Scan for the cell matching the given text and deliver its (X, Y) coordinate at center. 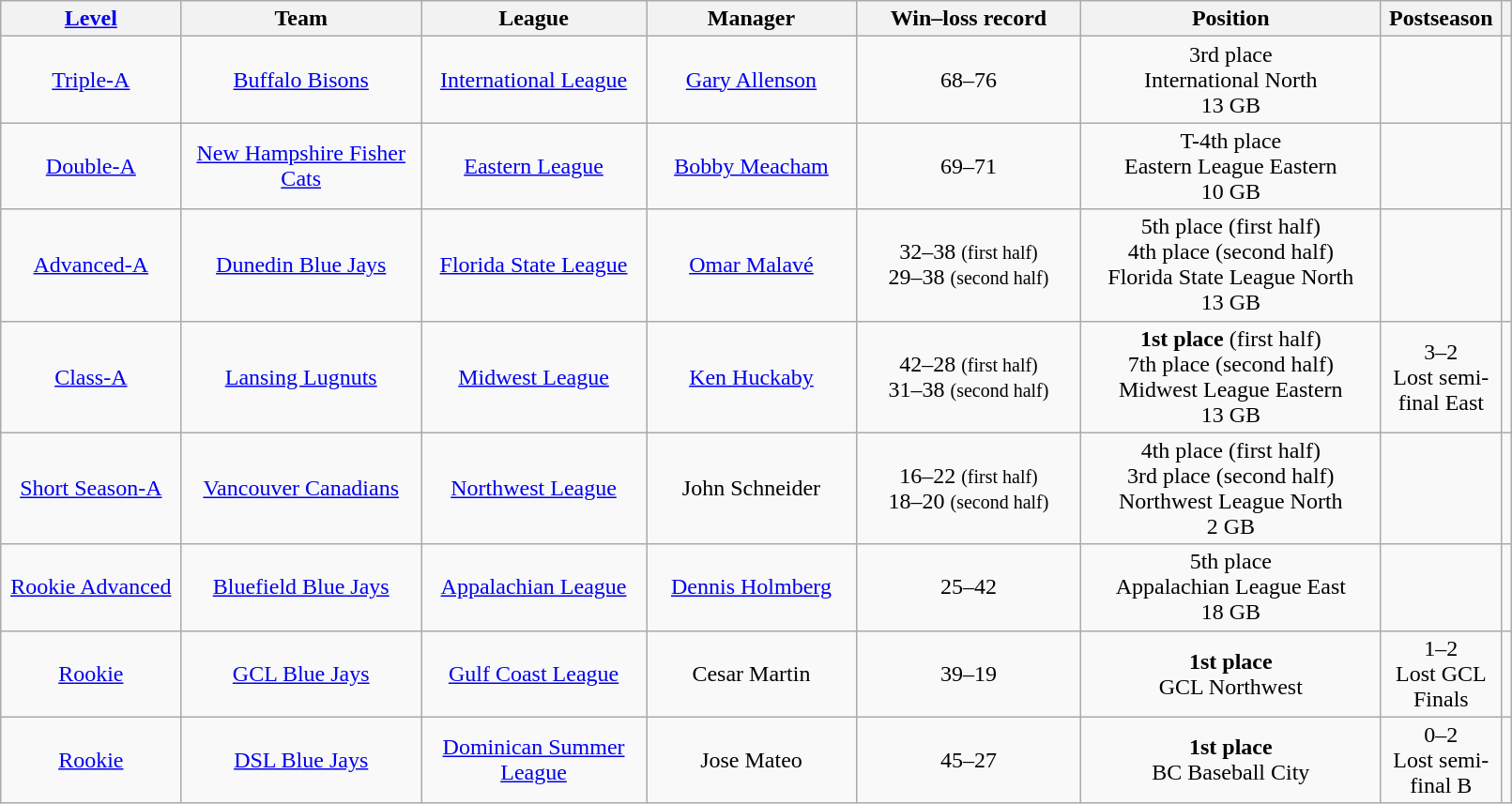
Double-A (91, 166)
T-4th placeEastern League Eastern10 GB (1231, 166)
39–19 (969, 674)
Midwest League (534, 377)
3–2Lost semi-final East (1442, 377)
Postseason (1442, 19)
Rookie Advanced (91, 587)
International League (534, 80)
Appalachian League (534, 587)
Dunedin Blue Jays (301, 265)
1–2 Lost GCL Finals (1442, 674)
Northwest League (534, 488)
Position (1231, 19)
Manager (752, 19)
Short Season-A (91, 488)
5th placeAppalachian League East18 GB (1231, 587)
John Schneider (752, 488)
Dennis Holmberg (752, 587)
16–22 (first half) 18–20 (second half) (969, 488)
Jose Mateo (752, 760)
Cesar Martin (752, 674)
Eastern League (534, 166)
1st placeBC Baseball City (1231, 760)
Level (91, 19)
New Hampshire Fisher Cats (301, 166)
5th place (first half)4th place (second half)Florida State League North13 GB (1231, 265)
Buffalo Bisons (301, 80)
League (534, 19)
Omar Malavé (752, 265)
3rd placeInternational North13 GB (1231, 80)
GCL Blue Jays (301, 674)
Triple-A (91, 80)
Lansing Lugnuts (301, 377)
Win–loss record (969, 19)
68–76 (969, 80)
4th place (first half)3rd place (second half)Northwest League North2 GB (1231, 488)
Gulf Coast League (534, 674)
Advanced-A (91, 265)
Vancouver Canadians (301, 488)
1st placeGCL Northwest (1231, 674)
0–2 Lost semi-final B (1442, 760)
Dominican Summer League (534, 760)
25–42 (969, 587)
45–27 (969, 760)
32–38 (first half) 29–38 (second half) (969, 265)
Bobby Meacham (752, 166)
Gary Allenson (752, 80)
Bluefield Blue Jays (301, 587)
DSL Blue Jays (301, 760)
1st place (first half)7th place (second half)Midwest League Eastern13 GB (1231, 377)
69–71 (969, 166)
Florida State League (534, 265)
Team (301, 19)
Class-A (91, 377)
42–28 (first half) 31–38 (second half) (969, 377)
Ken Huckaby (752, 377)
